Output the (X, Y) coordinate of the center of the cell containing the given text.  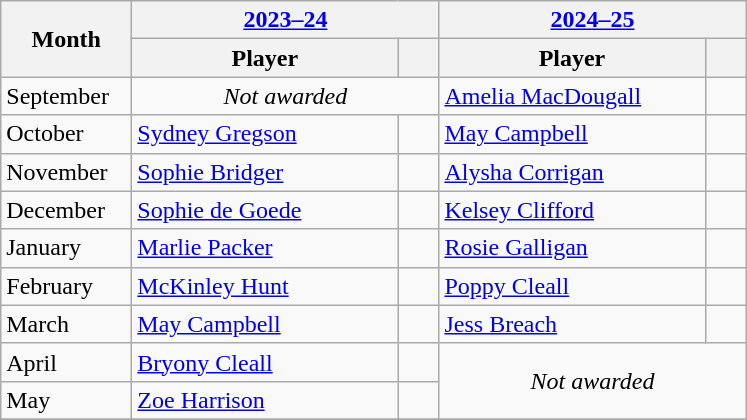
October (66, 134)
Poppy Cleall (572, 286)
December (66, 210)
May (66, 400)
McKinley Hunt (265, 286)
March (66, 324)
Zoe Harrison (265, 400)
2023–24 (286, 20)
November (66, 172)
April (66, 362)
Kelsey Clifford (572, 210)
Sophie de Goede (265, 210)
Marlie Packer (265, 248)
Jess Breach (572, 324)
Rosie Galligan (572, 248)
Bryony Cleall (265, 362)
Month (66, 39)
2024–25 (592, 20)
Amelia MacDougall (572, 96)
Alysha Corrigan (572, 172)
January (66, 248)
Sydney Gregson (265, 134)
February (66, 286)
Sophie Bridger (265, 172)
September (66, 96)
